Determine the [X, Y] coordinate at the center of the cell enclosing the given text.  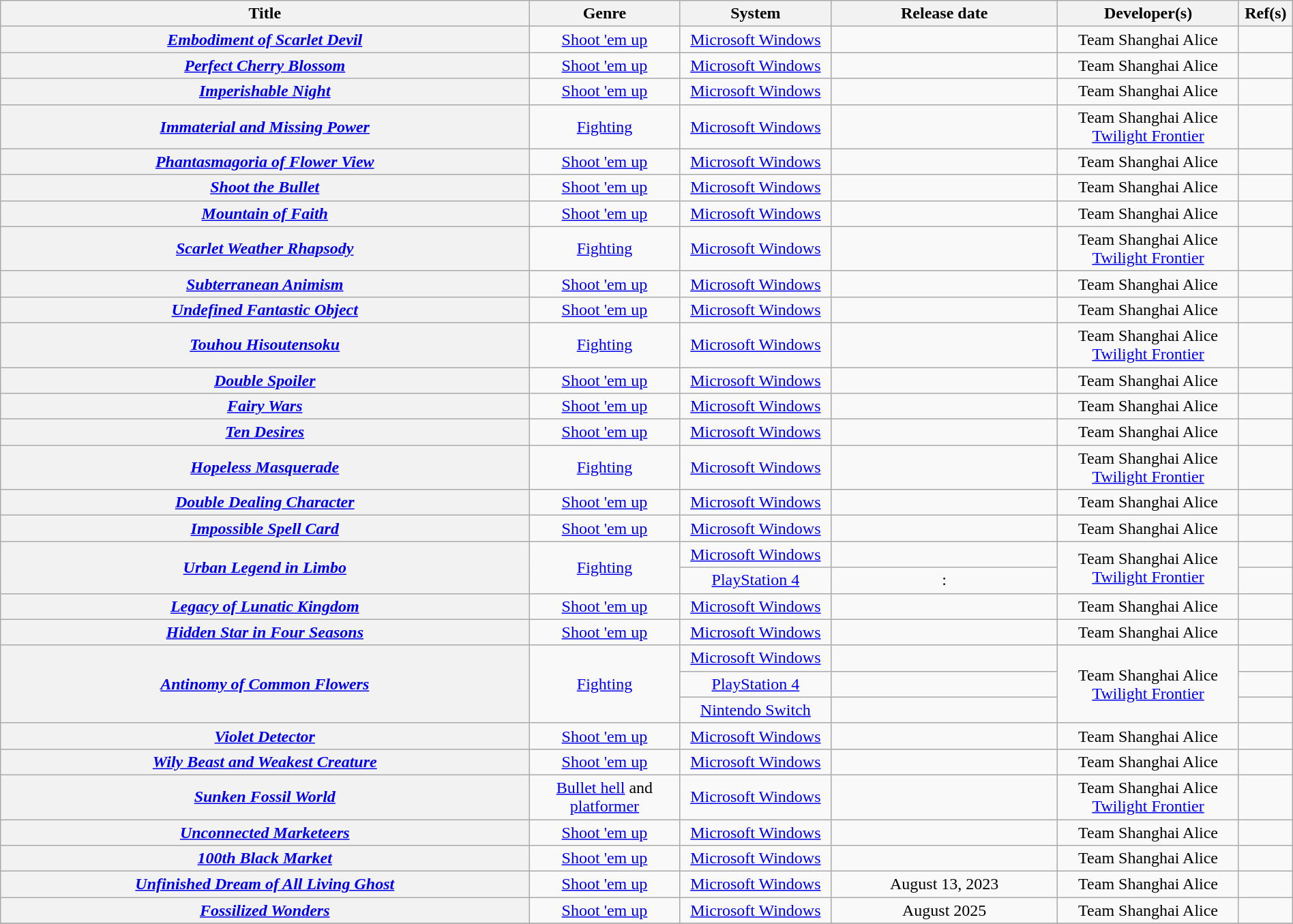
Developer(s) [1148, 14]
Nintendo Switch [756, 710]
August 13, 2023 [945, 884]
Perfect Cherry Blossom [265, 65]
Sunken Fossil World [265, 796]
Legacy of Lunatic Kingdom [265, 606]
Embodiment of Scarlet Devil [265, 40]
Subterranean Animism [265, 284]
Imperishable Night [265, 91]
Violet Detector [265, 736]
Double Spoiler [265, 380]
Unconnected Marketeers [265, 833]
Genre [604, 14]
Ref(s) [1266, 14]
Ten Desires [265, 432]
Release date [945, 14]
Bullet hell and platformer [604, 796]
: [945, 580]
Wily Beast and Weakest Creature [265, 762]
Double Dealing Character [265, 503]
Fairy Wars [265, 406]
Shoot the Bullet [265, 188]
Mountain of Faith [265, 213]
August 2025 [945, 910]
Title [265, 14]
Unfinished Dream of All Living Ghost [265, 884]
Antinomy of Common Flowers [265, 684]
Touhou Hisoutensoku [265, 345]
Hopeless Masquerade [265, 468]
Urban Legend in Limbo [265, 567]
Hidden Star in Four Seasons [265, 632]
Fossilized Wonders [265, 910]
Phantasmagoria of Flower View [265, 162]
Undefined Fantastic Object [265, 310]
Immaterial and Missing Power [265, 127]
100th Black Market [265, 859]
System [756, 14]
Impossible Spell Card [265, 528]
Scarlet Weather Rhapsody [265, 248]
